Return the [x, y] coordinate for the center point of the cell that contains the specified text.  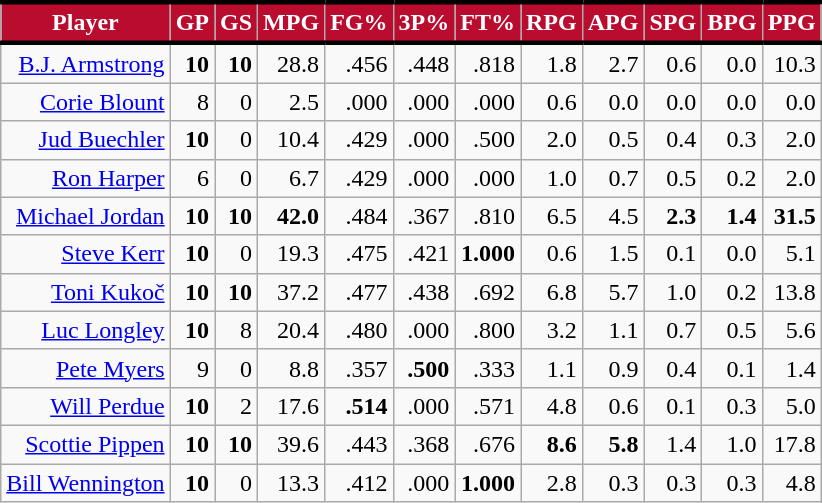
6.5 [551, 216]
Scottie Pippen [86, 444]
8.6 [551, 444]
Bill Wennington [86, 483]
.514 [359, 406]
5.1 [792, 254]
19.3 [292, 254]
2.7 [613, 63]
13.3 [292, 483]
Jud Buechler [86, 140]
17.6 [292, 406]
20.4 [292, 330]
Player [86, 22]
Corie Blount [86, 102]
2.5 [292, 102]
FT% [488, 22]
PPG [792, 22]
.818 [488, 63]
Pete Myers [86, 368]
.477 [359, 292]
.421 [424, 254]
5.6 [792, 330]
.475 [359, 254]
1.5 [613, 254]
3P% [424, 22]
Toni Kukoč [86, 292]
5.8 [613, 444]
.692 [488, 292]
Will Perdue [86, 406]
.443 [359, 444]
RPG [551, 22]
SPG [673, 22]
.333 [488, 368]
5.0 [792, 406]
B.J. Armstrong [86, 63]
Michael Jordan [86, 216]
.448 [424, 63]
4.5 [613, 216]
6 [192, 178]
6.8 [551, 292]
0.9 [613, 368]
2.3 [673, 216]
10.3 [792, 63]
GS [236, 22]
.484 [359, 216]
.810 [488, 216]
.368 [424, 444]
37.2 [292, 292]
1.8 [551, 63]
FG% [359, 22]
5.7 [613, 292]
13.8 [792, 292]
6.7 [292, 178]
3.2 [551, 330]
BPG [732, 22]
10.4 [292, 140]
.800 [488, 330]
GP [192, 22]
17.8 [792, 444]
39.6 [292, 444]
.412 [359, 483]
MPG [292, 22]
.367 [424, 216]
8.8 [292, 368]
28.8 [292, 63]
Luc Longley [86, 330]
2 [236, 406]
Steve Kerr [86, 254]
42.0 [292, 216]
APG [613, 22]
.480 [359, 330]
9 [192, 368]
.357 [359, 368]
.456 [359, 63]
2.8 [551, 483]
.676 [488, 444]
.571 [488, 406]
.438 [424, 292]
31.5 [792, 216]
Ron Harper [86, 178]
